Search for the cell housing the specified text and yield its (x, y) center coordinate. 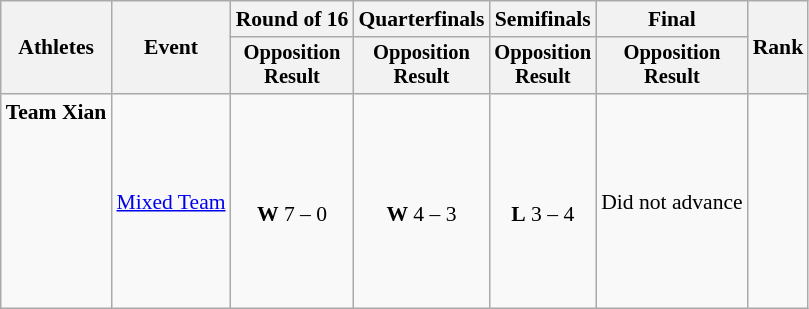
Mixed Team (170, 201)
Rank (778, 48)
L 3 – 4 (542, 201)
Quarterfinals (421, 19)
Round of 16 (292, 19)
W 4 – 3 (421, 201)
Athletes (56, 48)
Team Xian (56, 201)
Final (672, 19)
Did not advance (672, 201)
Event (170, 48)
Semifinals (542, 19)
W 7 – 0 (292, 201)
